Capture the cell that displays the provided text and extract its [x, y] central coordinate. 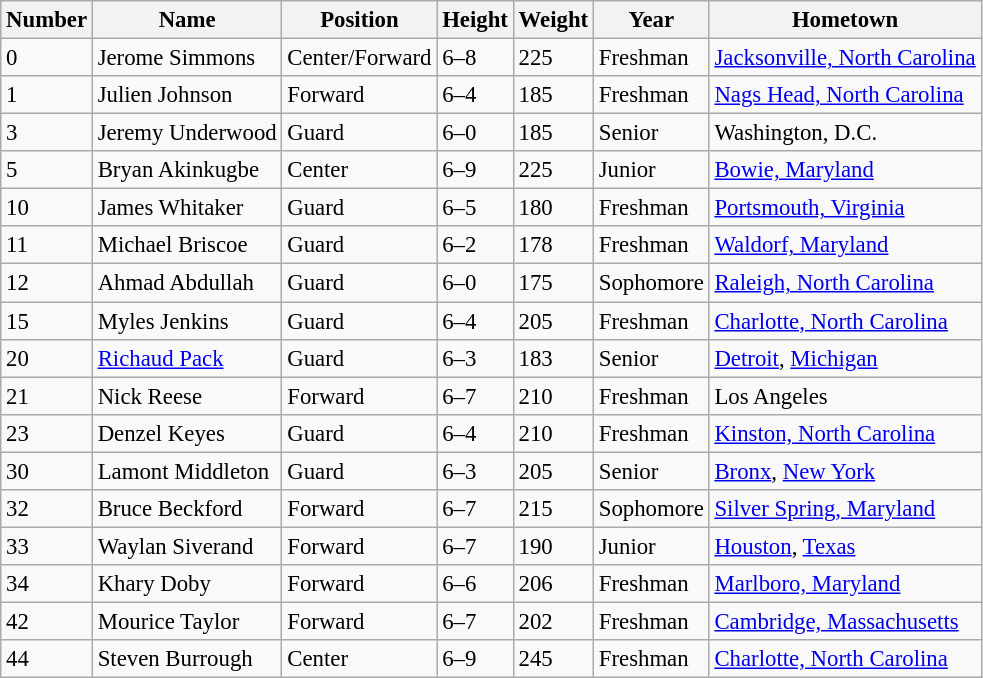
Number [47, 20]
Steven Burrough [187, 659]
1 [47, 95]
Bryan Akinkugbe [187, 170]
Weight [553, 20]
206 [553, 584]
Bronx, New York [845, 471]
6–8 [475, 58]
175 [553, 283]
32 [47, 509]
215 [553, 509]
Kinston, North Carolina [845, 433]
Name [187, 20]
Nick Reese [187, 396]
Bowie, Maryland [845, 170]
180 [553, 208]
6–5 [475, 208]
245 [553, 659]
15 [47, 321]
Michael Briscoe [187, 245]
Center/Forward [360, 58]
Ahmad Abdullah [187, 283]
Houston, Texas [845, 546]
23 [47, 433]
Hometown [845, 20]
Waldorf, Maryland [845, 245]
Cambridge, Massachusetts [845, 621]
Julien Johnson [187, 95]
12 [47, 283]
Raleigh, North Carolina [845, 283]
30 [47, 471]
Detroit, Michigan [845, 358]
Jerome Simmons [187, 58]
Lamont Middleton [187, 471]
Mourice Taylor [187, 621]
Jeremy Underwood [187, 133]
Year [651, 20]
Portsmouth, Virginia [845, 208]
33 [47, 546]
James Whitaker [187, 208]
Position [360, 20]
Khary Doby [187, 584]
42 [47, 621]
202 [553, 621]
5 [47, 170]
Waylan Siverand [187, 546]
34 [47, 584]
Bruce Beckford [187, 509]
178 [553, 245]
44 [47, 659]
Denzel Keyes [187, 433]
Richaud Pack [187, 358]
0 [47, 58]
Myles Jenkins [187, 321]
3 [47, 133]
6–6 [475, 584]
Washington, D.C. [845, 133]
20 [47, 358]
11 [47, 245]
Jacksonville, North Carolina [845, 58]
183 [553, 358]
21 [47, 396]
Height [475, 20]
10 [47, 208]
190 [553, 546]
Silver Spring, Maryland [845, 509]
Marlboro, Maryland [845, 584]
Nags Head, North Carolina [845, 95]
Los Angeles [845, 396]
6–2 [475, 245]
